From the cell containing the given text, extract its center point as (x, y) coordinate. 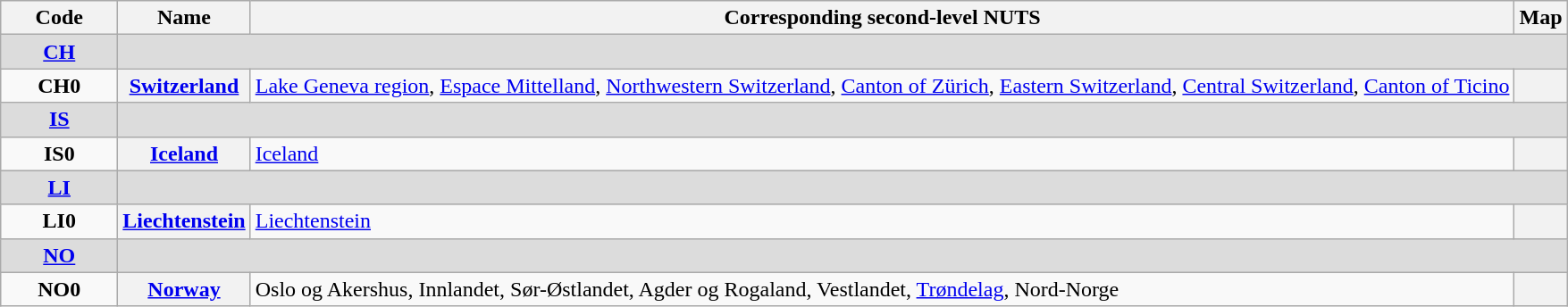
Oslo og Akershus, Innlandet, Sør-Østlandet, Agder og Rogaland, Vestlandet, Trøndelag, Nord-Norge (883, 289)
Code (59, 18)
Lake Geneva region, Espace Mittelland, Northwestern Switzerland, Canton of Zürich, Eastern Switzerland, Central Switzerland, Canton of Ticino (883, 86)
Switzerland (184, 86)
LI0 (59, 221)
Name (184, 18)
CH0 (59, 86)
NO (59, 255)
IS (59, 120)
LI (59, 187)
CH (59, 52)
IS0 (59, 153)
Map (1540, 18)
NO0 (59, 289)
Norway (184, 289)
Corresponding second-level NUTS (883, 18)
